Extract the [X, Y] coordinate from the center of the cell holding the provided text.  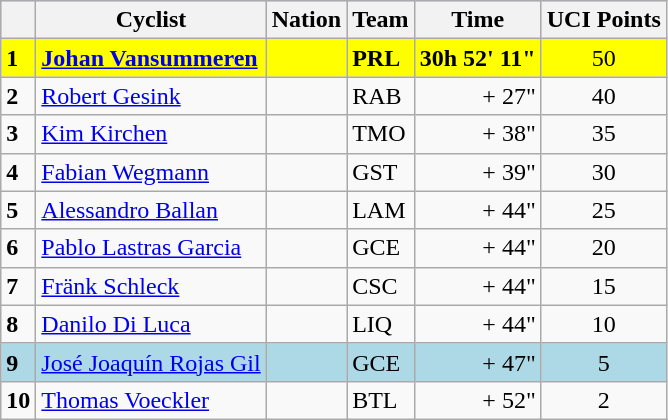
+ 27" [478, 96]
Robert Gesink [151, 96]
6 [18, 248]
4 [18, 172]
Johan Vansummeren [151, 58]
15 [604, 286]
UCI Points [604, 20]
TMO [381, 134]
35 [604, 134]
Alessandro Ballan [151, 210]
RAB [381, 96]
25 [604, 210]
8 [18, 324]
Danilo Di Luca [151, 324]
Kim Kirchen [151, 134]
Time [478, 20]
GST [381, 172]
7 [18, 286]
3 [18, 134]
30 [604, 172]
José Joaquín Rojas Gil [151, 362]
Thomas Voeckler [151, 400]
20 [604, 248]
CSC [381, 286]
PRL [381, 58]
+ 47" [478, 362]
50 [604, 58]
9 [18, 362]
Nation [306, 20]
+ 39" [478, 172]
+ 38" [478, 134]
LIQ [381, 324]
40 [604, 96]
+ 52" [478, 400]
LAM [381, 210]
Team [381, 20]
Fabian Wegmann [151, 172]
30h 52' 11" [478, 58]
BTL [381, 400]
Pablo Lastras Garcia [151, 248]
Fränk Schleck [151, 286]
Cyclist [151, 20]
1 [18, 58]
